Find where the given text appears and provide that cell's center as (X, Y) coordinate. 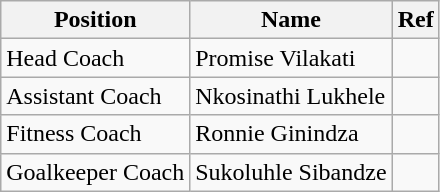
Head Coach (96, 58)
Ronnie Ginindza (291, 134)
Fitness Coach (96, 134)
Assistant Coach (96, 96)
Position (96, 20)
Name (291, 20)
Sukoluhle Sibandze (291, 172)
Goalkeeper Coach (96, 172)
Promise Vilakati (291, 58)
Nkosinathi Lukhele (291, 96)
Ref (416, 20)
